Identify which cell holds the provided text, then report its [x, y] central coordinate. 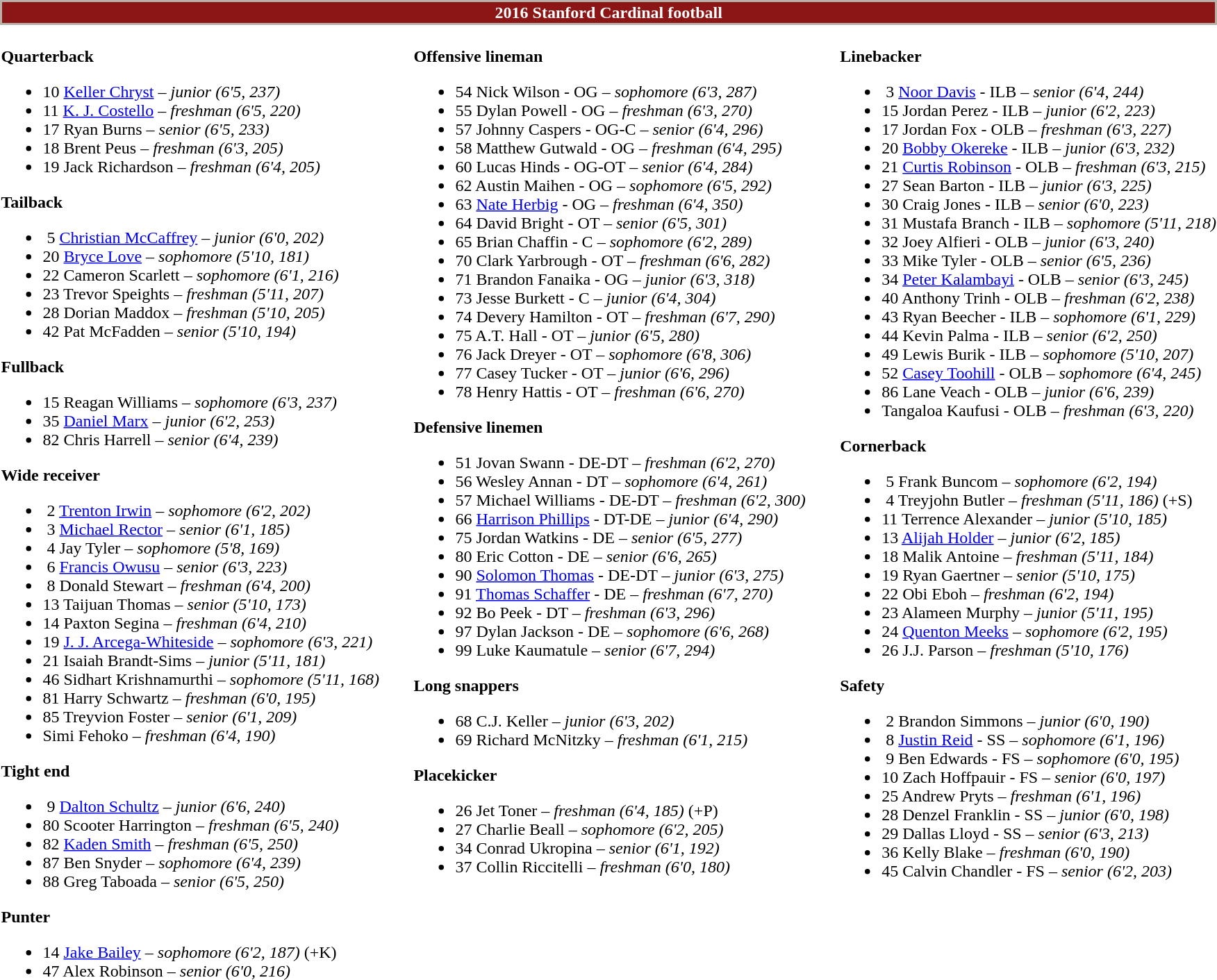
2016 Stanford Cardinal football [608, 13]
